For the text-containing cell, return its midpoint in (X, Y) coordinate format. 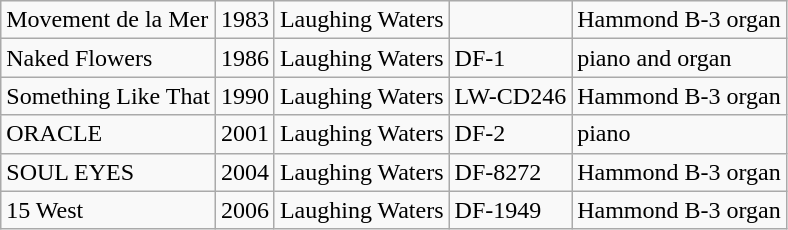
DF-2 (510, 134)
2004 (244, 172)
ORACLE (108, 134)
Movement de la Mer (108, 20)
1986 (244, 58)
DF-8272 (510, 172)
LW-CD246 (510, 96)
2006 (244, 210)
piano and organ (680, 58)
DF-1 (510, 58)
Something Like That (108, 96)
DF-1949 (510, 210)
1983 (244, 20)
SOUL EYES (108, 172)
1990 (244, 96)
15 West (108, 210)
Naked Flowers (108, 58)
piano (680, 134)
2001 (244, 134)
